Capture the cell that displays the provided text and extract its [x, y] central coordinate. 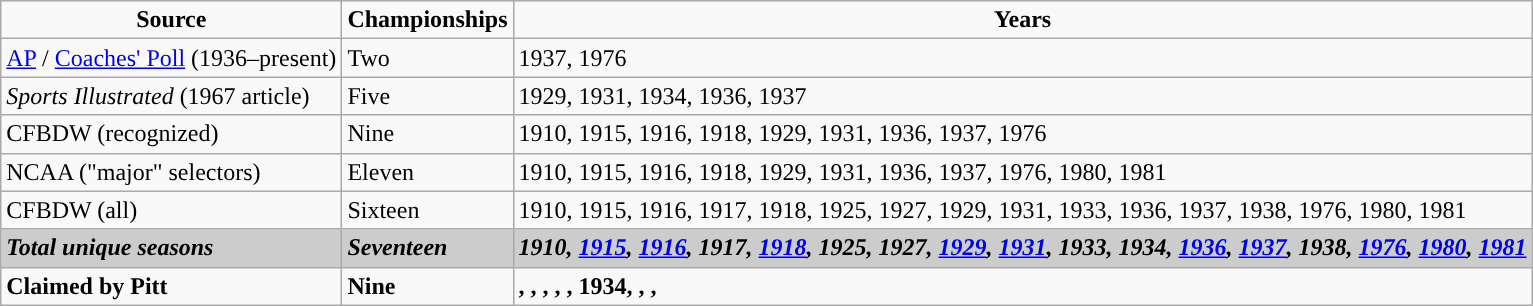
Eleven [428, 172]
, , , , , 1934, , , [1022, 286]
Sixteen [428, 210]
1910, 1915, 1916, 1918, 1929, 1931, 1936, 1937, 1976 [1022, 134]
CFBDW (recognized) [172, 134]
Years [1022, 20]
CFBDW (all) [172, 210]
Five [428, 96]
Claimed by Pitt [172, 286]
Seventeen [428, 248]
Total unique seasons [172, 248]
1910, 1915, 1916, 1918, 1929, 1931, 1936, 1937, 1976, 1980, 1981 [1022, 172]
Source [172, 20]
1929, 1931, 1934, 1936, 1937 [1022, 96]
1937, 1976 [1022, 58]
Two [428, 58]
Sports Illustrated (1967 article) [172, 96]
NCAA ("major" selectors) [172, 172]
1910, 1915, 1916, 1917, 1918, 1925, 1927, 1929, 1931, 1933, 1934, 1936, 1937, 1938, 1976, 1980, 1981 [1022, 248]
AP / Coaches' Poll (1936–present) [172, 58]
1910, 1915, 1916, 1917, 1918, 1925, 1927, 1929, 1931, 1933, 1936, 1937, 1938, 1976, 1980, 1981 [1022, 210]
Championships [428, 20]
